Extract the [x, y] coordinate from the center of the cell holding the provided text.  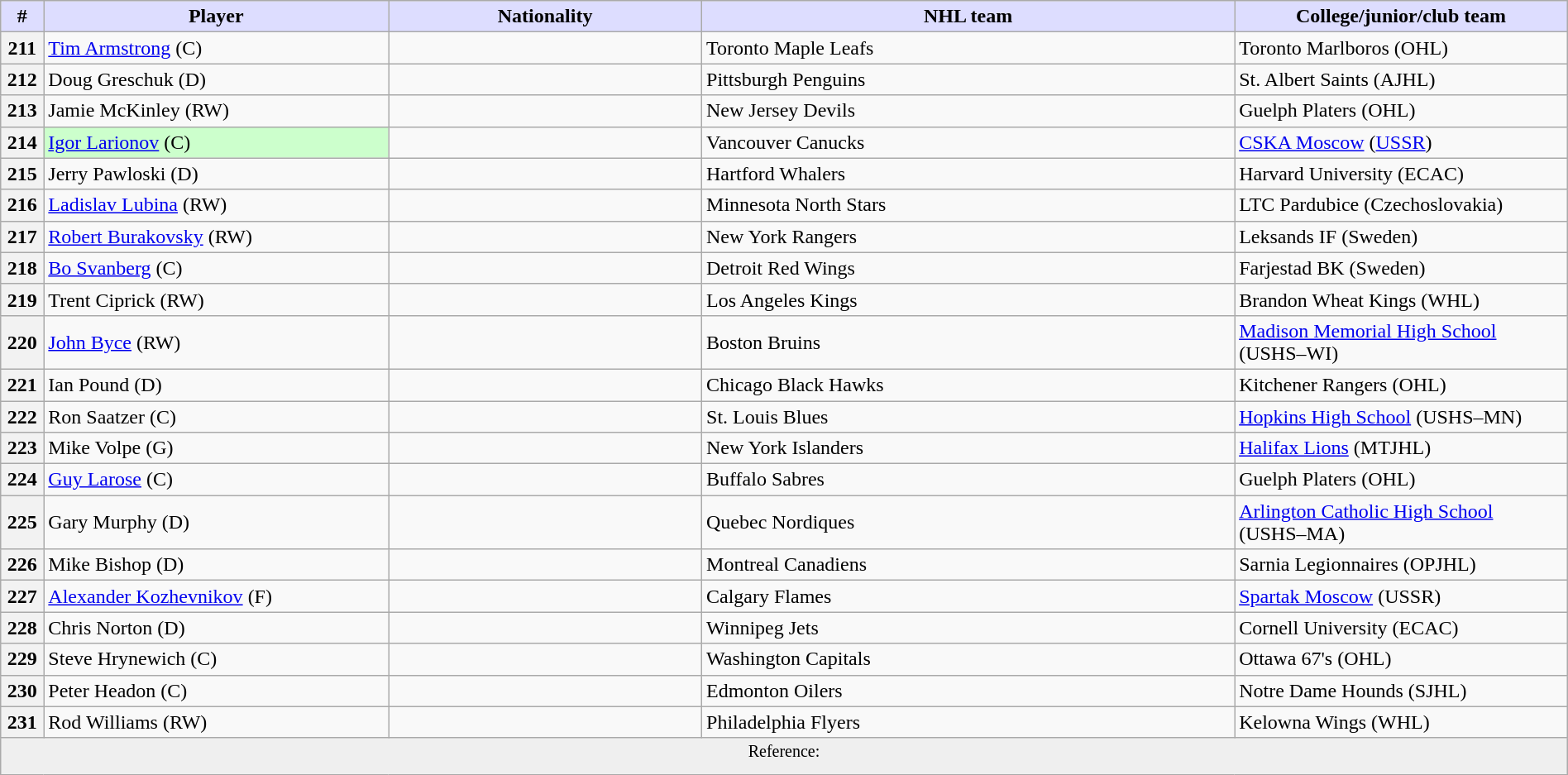
CSKA Moscow (USSR) [1401, 142]
Toronto Marlboros (OHL) [1401, 48]
Robert Burakovsky (RW) [217, 237]
Quebec Nordiques [968, 523]
Player [217, 17]
Tim Armstrong (C) [217, 48]
Nationality [546, 17]
Notre Dame Hounds (SJHL) [1401, 691]
216 [22, 205]
Farjestad BK (Sweden) [1401, 268]
Madison Memorial High School (USHS–WI) [1401, 342]
Boston Bruins [968, 342]
224 [22, 480]
222 [22, 416]
Jamie McKinley (RW) [217, 111]
Arlington Catholic High School (USHS–MA) [1401, 523]
Chris Norton (D) [217, 628]
230 [22, 691]
John Byce (RW) [217, 342]
Chicago Black Hawks [968, 385]
Alexander Kozhevnikov (F) [217, 596]
St. Louis Blues [968, 416]
212 [22, 79]
Bo Svanberg (C) [217, 268]
215 [22, 174]
219 [22, 299]
Reference: [784, 756]
Spartak Moscow (USSR) [1401, 596]
Cornell University (ECAC) [1401, 628]
214 [22, 142]
220 [22, 342]
LTC Pardubice (Czechoslovakia) [1401, 205]
211 [22, 48]
# [22, 17]
Guy Larose (C) [217, 480]
Trent Ciprick (RW) [217, 299]
Gary Murphy (D) [217, 523]
Sarnia Legionnaires (OPJHL) [1401, 565]
Leksands IF (Sweden) [1401, 237]
Igor Larionov (C) [217, 142]
St. Albert Saints (AJHL) [1401, 79]
College/junior/club team [1401, 17]
225 [22, 523]
Rod Williams (RW) [217, 722]
Washington Capitals [968, 659]
Toronto Maple Leafs [968, 48]
Harvard University (ECAC) [1401, 174]
Pittsburgh Penguins [968, 79]
227 [22, 596]
Minnesota North Stars [968, 205]
Vancouver Canucks [968, 142]
Ottawa 67's (OHL) [1401, 659]
Jerry Pawloski (D) [217, 174]
Philadelphia Flyers [968, 722]
Ladislav Lubina (RW) [217, 205]
Halifax Lions (MTJHL) [1401, 448]
Mike Bishop (D) [217, 565]
Brandon Wheat Kings (WHL) [1401, 299]
218 [22, 268]
Hopkins High School (USHS–MN) [1401, 416]
Ian Pound (D) [217, 385]
New York Rangers [968, 237]
Detroit Red Wings [968, 268]
223 [22, 448]
Buffalo Sabres [968, 480]
Kelowna Wings (WHL) [1401, 722]
213 [22, 111]
229 [22, 659]
Montreal Canadiens [968, 565]
Los Angeles Kings [968, 299]
228 [22, 628]
Peter Headon (C) [217, 691]
Mike Volpe (G) [217, 448]
Kitchener Rangers (OHL) [1401, 385]
Winnipeg Jets [968, 628]
Hartford Whalers [968, 174]
Calgary Flames [968, 596]
226 [22, 565]
Ron Saatzer (C) [217, 416]
221 [22, 385]
Edmonton Oilers [968, 691]
Steve Hrynewich (C) [217, 659]
New Jersey Devils [968, 111]
Doug Greschuk (D) [217, 79]
217 [22, 237]
NHL team [968, 17]
New York Islanders [968, 448]
231 [22, 722]
